Return the [X, Y] coordinate for the center point of the cell that contains the specified text.  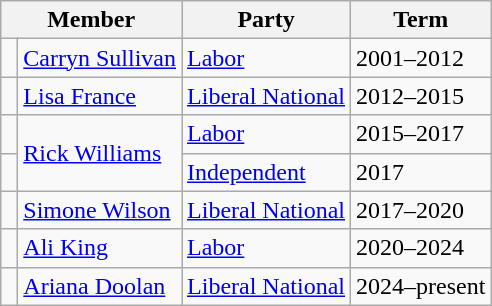
Simone Wilson [100, 210]
Independent [266, 172]
Member [92, 20]
Ali King [100, 248]
2017 [421, 172]
Party [266, 20]
2015–2017 [421, 134]
2024–present [421, 286]
Carryn Sullivan [100, 58]
2017–2020 [421, 210]
Term [421, 20]
Lisa France [100, 96]
2020–2024 [421, 248]
2001–2012 [421, 58]
Ariana Doolan [100, 286]
2012–2015 [421, 96]
Rick Williams [100, 153]
